Scan for the cell matching the given text and deliver its [x, y] coordinate at center. 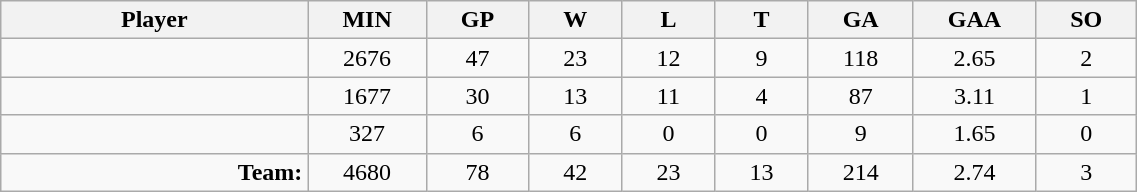
L [668, 20]
MIN [367, 20]
3 [1086, 172]
118 [860, 58]
W [576, 20]
214 [860, 172]
T [762, 20]
47 [477, 58]
12 [668, 58]
2.74 [974, 172]
4 [762, 96]
GAA [974, 20]
2676 [367, 58]
87 [860, 96]
42 [576, 172]
3.11 [974, 96]
1 [1086, 96]
4680 [367, 172]
1677 [367, 96]
SO [1086, 20]
Team: [154, 172]
2.65 [974, 58]
GA [860, 20]
1.65 [974, 134]
2 [1086, 58]
327 [367, 134]
30 [477, 96]
GP [477, 20]
78 [477, 172]
11 [668, 96]
Player [154, 20]
